Determine the [x, y] coordinate at the center of the cell enclosing the given text.  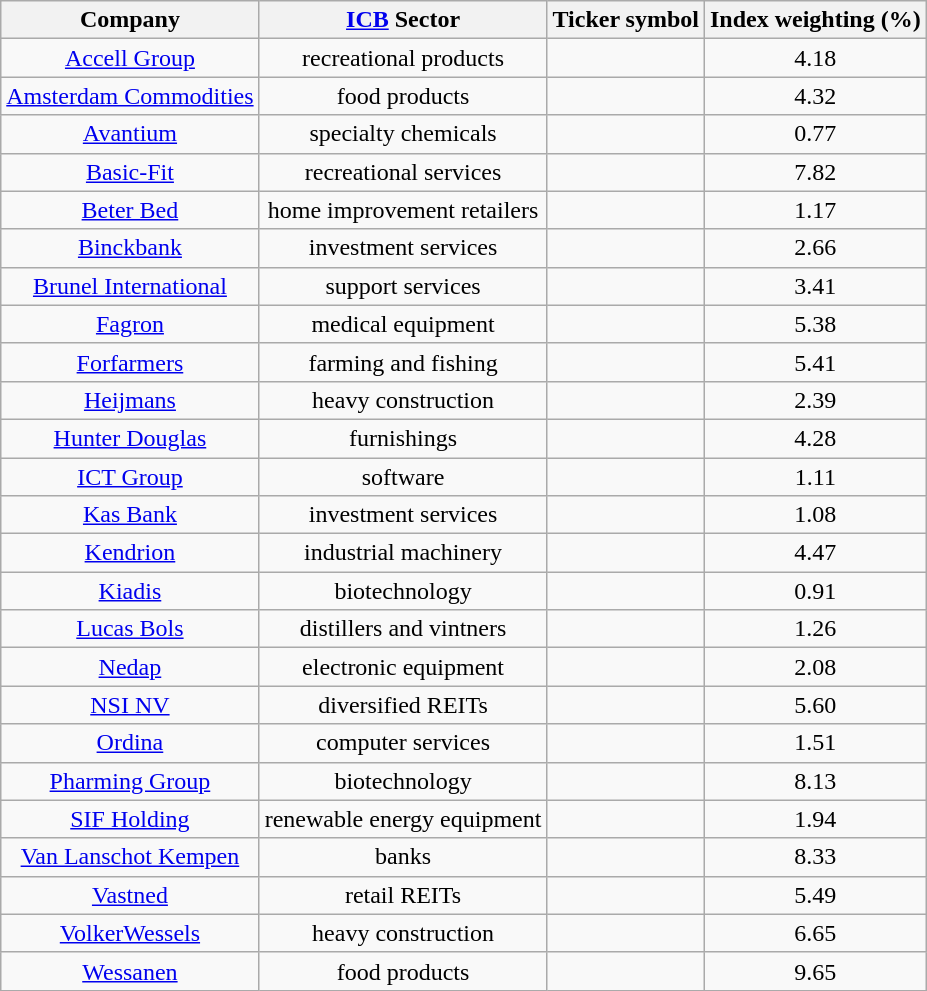
Amsterdam Commodities [130, 96]
5.41 [815, 362]
Hunter Douglas [130, 438]
Kas Bank [130, 515]
3.41 [815, 286]
0.91 [815, 591]
renewable energy equipment [403, 819]
software [403, 477]
Binckbank [130, 248]
VolkerWessels [130, 933]
ICT Group [130, 477]
Kiadis [130, 591]
1.08 [815, 515]
distillers and vintners [403, 629]
9.65 [815, 971]
furnishings [403, 438]
Avantium [130, 134]
5.60 [815, 705]
medical equipment [403, 324]
banks [403, 857]
1.11 [815, 477]
4.18 [815, 58]
ICB Sector [403, 20]
Pharming Group [130, 781]
Vastned [130, 895]
Company [130, 20]
2.39 [815, 400]
computer services [403, 743]
5.49 [815, 895]
Accell Group [130, 58]
1.26 [815, 629]
electronic equipment [403, 667]
8.13 [815, 781]
1.51 [815, 743]
Index weighting (%) [815, 20]
Beter Bed [130, 210]
7.82 [815, 172]
Ordina [130, 743]
1.94 [815, 819]
recreational services [403, 172]
recreational products [403, 58]
4.32 [815, 96]
6.65 [815, 933]
2.08 [815, 667]
8.33 [815, 857]
SIF Holding [130, 819]
Fagron [130, 324]
industrial machinery [403, 553]
Kendrion [130, 553]
0.77 [815, 134]
Nedap [130, 667]
support services [403, 286]
Heijmans [130, 400]
Wessanen [130, 971]
1.17 [815, 210]
2.66 [815, 248]
Basic-Fit [130, 172]
retail REITs [403, 895]
Lucas Bols [130, 629]
Forfarmers [130, 362]
farming and fishing [403, 362]
4.47 [815, 553]
5.38 [815, 324]
Brunel International [130, 286]
Ticker symbol [626, 20]
4.28 [815, 438]
diversified REITs [403, 705]
NSI NV [130, 705]
Van Lanschot Kempen [130, 857]
home improvement retailers [403, 210]
specialty chemicals [403, 134]
